Find where the given text appears and provide that cell's center as [x, y] coordinate. 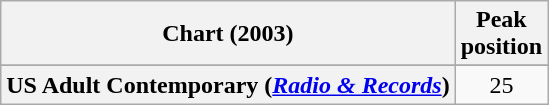
US Adult Contemporary (Radio & Records) [228, 85]
Chart (2003) [228, 34]
Peakposition [501, 34]
25 [501, 85]
